For the text-containing cell, return its midpoint in [X, Y] coordinate format. 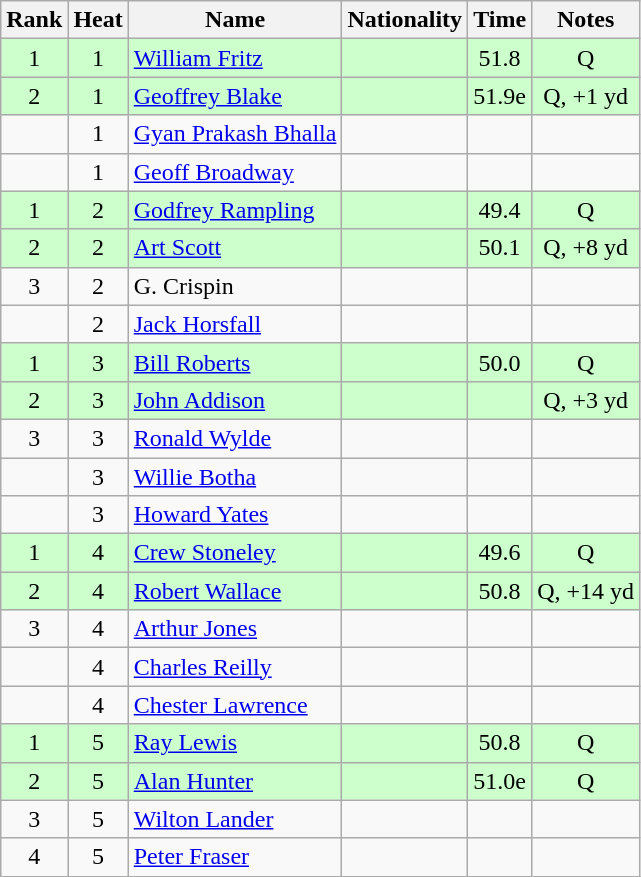
Robert Wallace [235, 591]
51.0e [500, 781]
Geoff Broadway [235, 172]
Jack Horsfall [235, 324]
Q, +1 yd [586, 96]
Howard Yates [235, 515]
51.8 [500, 58]
50.1 [500, 248]
Chester Lawrence [235, 705]
Crew Stoneley [235, 553]
Art Scott [235, 248]
John Addison [235, 400]
Charles Reilly [235, 667]
Gyan Prakash Bhalla [235, 134]
Alan Hunter [235, 781]
Willie Botha [235, 477]
Rank [34, 20]
Nationality [405, 20]
Bill Roberts [235, 362]
49.4 [500, 210]
49.6 [500, 553]
51.9e [500, 96]
50.0 [500, 362]
Time [500, 20]
G. Crispin [235, 286]
Wilton Lander [235, 819]
Q, +14 yd [586, 591]
Godfrey Rampling [235, 210]
Ray Lewis [235, 743]
Q, +8 yd [586, 248]
Heat [98, 20]
Notes [586, 20]
Q, +3 yd [586, 400]
Peter Fraser [235, 857]
Geoffrey Blake [235, 96]
William Fritz [235, 58]
Name [235, 20]
Ronald Wylde [235, 438]
Arthur Jones [235, 629]
